Locate the cell with the specified text and output its (x, y) center coordinate. 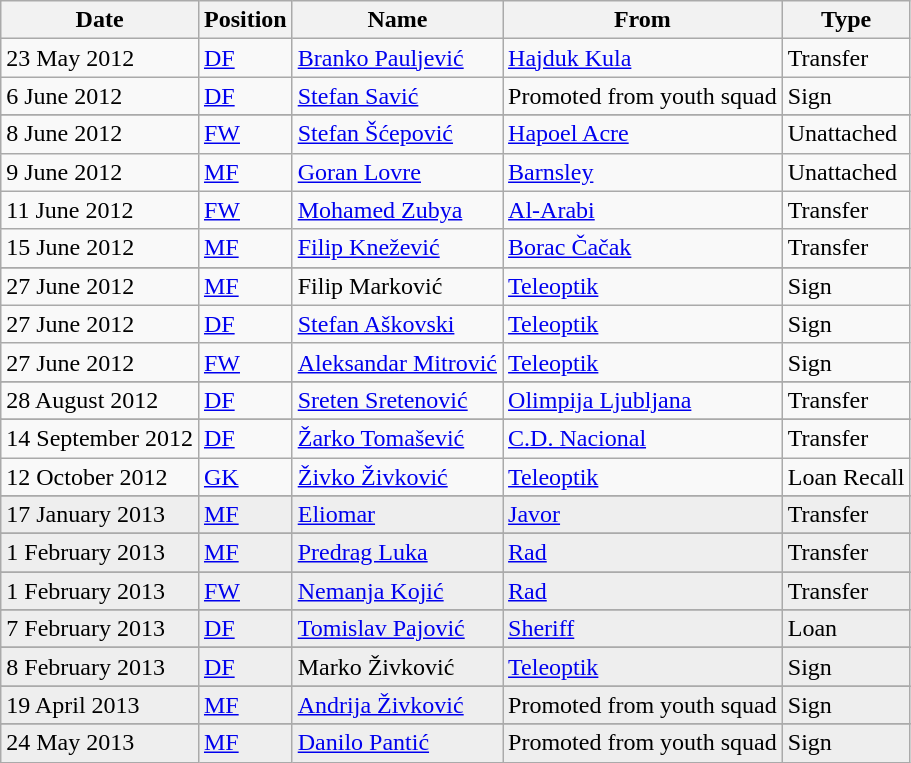
Danilo Pantić (397, 743)
23 May 2012 (100, 58)
Al-Arabi (643, 210)
Javor (643, 515)
Hajduk Kula (643, 58)
Andrija Živković (397, 705)
C.D. Nacional (643, 438)
Stefan Aškovski (397, 324)
Aleksandar Mitrović (397, 362)
Mohamed Zubya (397, 210)
Goran Lovre (397, 172)
Olimpija Ljubljana (643, 400)
Nemanja Kojić (397, 591)
17 January 2013 (100, 515)
Filip Knežević (397, 248)
12 October 2012 (100, 477)
Sheriff (643, 629)
Type (846, 20)
Žarko Tomašević (397, 438)
Branko Pauljević (397, 58)
7 February 2013 (100, 629)
28 August 2012 (100, 400)
Date (100, 20)
Živko Živković (397, 477)
14 September 2012 (100, 438)
8 June 2012 (100, 134)
Name (397, 20)
Loan (846, 629)
Marko Živković (397, 667)
Tomislav Pajović (397, 629)
19 April 2013 (100, 705)
15 June 2012 (100, 248)
From (643, 20)
Sreten Sretenović (397, 400)
Loan Recall (846, 477)
Borac Čačak (643, 248)
6 June 2012 (100, 96)
Barnsley (643, 172)
GK (245, 477)
Position (245, 20)
9 June 2012 (100, 172)
Predrag Luka (397, 553)
Stefan Savić (397, 96)
Filip Marković (397, 286)
8 February 2013 (100, 667)
11 June 2012 (100, 210)
24 May 2013 (100, 743)
Stefan Šćepović (397, 134)
Hapoel Acre (643, 134)
Eliomar (397, 515)
